Output the (x, y) coordinate of the center of the cell containing the given text.  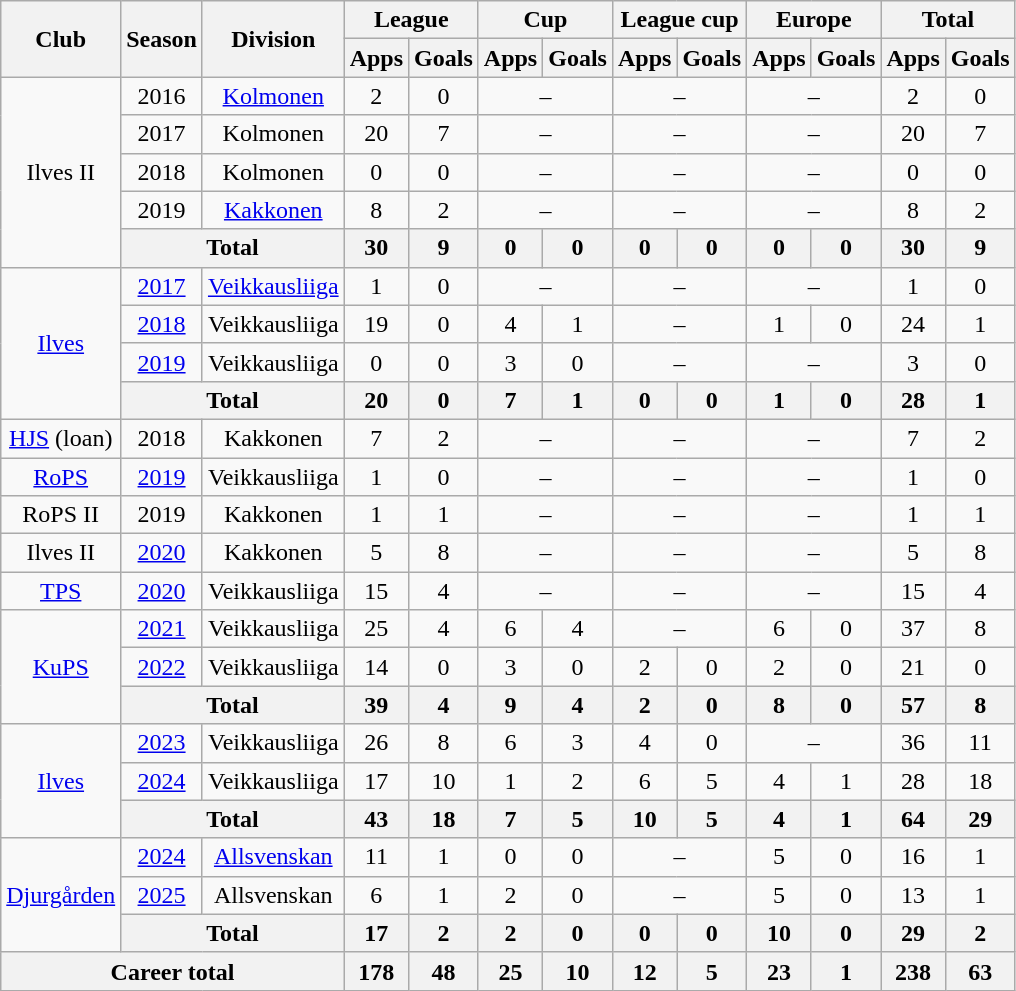
League (411, 20)
2025 (162, 895)
Europe (814, 20)
238 (913, 971)
14 (376, 667)
63 (980, 971)
2023 (162, 743)
Season (162, 39)
HJS (loan) (61, 438)
21 (913, 667)
TPS (61, 591)
39 (376, 705)
37 (913, 629)
26 (376, 743)
Division (273, 39)
43 (376, 819)
36 (913, 743)
League cup (679, 20)
RoPS II (61, 515)
2021 (162, 629)
24 (913, 324)
178 (376, 971)
Club (61, 39)
57 (913, 705)
48 (444, 971)
16 (913, 857)
RoPS (61, 477)
64 (913, 819)
2022 (162, 667)
Career total (172, 971)
23 (779, 971)
KuPS (61, 667)
Djurgården (61, 895)
19 (376, 324)
12 (644, 971)
13 (913, 895)
2016 (162, 96)
Cup (545, 20)
